Locate the cell with the specified text and output its (X, Y) center coordinate. 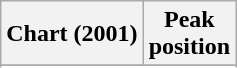
Chart (2001) (72, 34)
Peakposition (189, 34)
